Search for the cell housing the specified text and yield its [x, y] center coordinate. 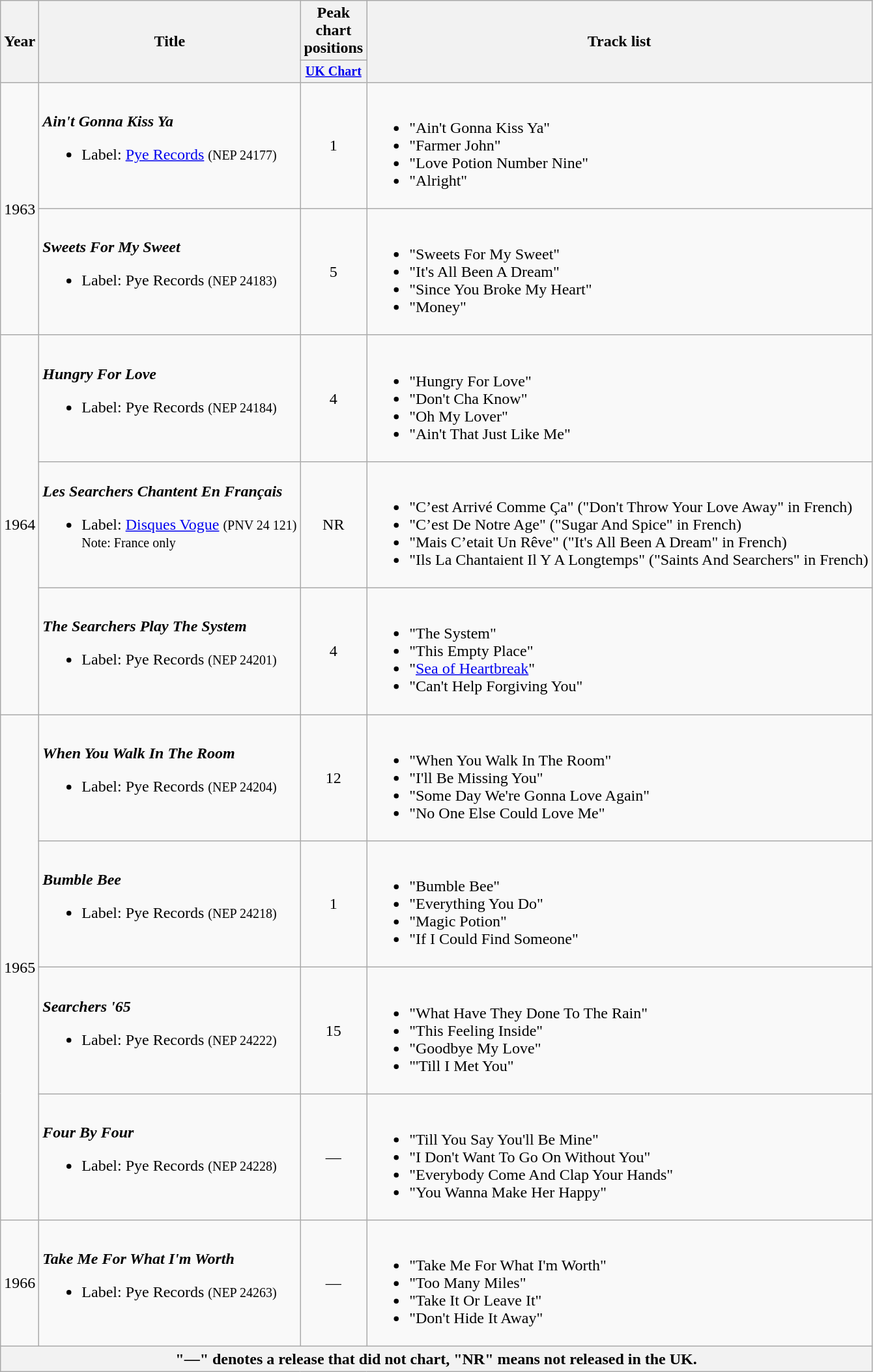
15 [334, 1031]
When You Walk In The RoomLabel: Pye Records (NEP 24204) [169, 778]
"—" denotes a release that did not chart, "NR" means not released in the UK. [436, 1359]
"The System""This Empty Place""Sea of Heartbreak""Can't Help Forgiving You" [620, 651]
"When You Walk In The Room""I'll Be Missing You""Some Day We're Gonna Love Again""No One Else Could Love Me" [620, 778]
"Take Me For What I'm Worth""Too Many Miles""Take It Or Leave It""Don't Hide It Away" [620, 1283]
"Hungry For Love""Don't Cha Know""Oh My Lover""Ain't That Just Like Me" [620, 398]
Peak chart positions [334, 31]
"Sweets For My Sweet""It's All Been A Dream""Since You Broke My Heart""Money" [620, 272]
5 [334, 272]
Sweets For My Sweet Label: Pye Records (NEP 24183) [169, 272]
Title [169, 42]
1966 [20, 1283]
12 [334, 778]
1965 [20, 967]
Searchers '65Label: Pye Records (NEP 24222) [169, 1031]
1964 [20, 524]
Take Me For What I'm WorthLabel: Pye Records (NEP 24263) [169, 1283]
Track list [620, 42]
"Bumble Bee""Everything You Do""Magic Potion""If I Could Find Someone" [620, 904]
UK Chart [334, 72]
Year [20, 42]
"What Have They Done To The Rain""This Feeling Inside""Goodbye My Love""'Till I Met You" [620, 1031]
Les Searchers Chantent En FrançaisLabel: Disques Vogue (PNV 24 121)Note: France only [169, 524]
"Till You Say You'll Be Mine""I Don't Want To Go On Without You""Everybody Come And Clap Your Hands""You Wanna Make Her Happy" [620, 1157]
"Ain't Gonna Kiss Ya""Farmer John""Love Potion Number Nine""Alright" [620, 145]
1963 [20, 208]
Hungry For LoveLabel: Pye Records (NEP 24184) [169, 398]
Bumble BeeLabel: Pye Records (NEP 24218) [169, 904]
Four By FourLabel: Pye Records (NEP 24228) [169, 1157]
The Searchers Play The SystemLabel: Pye Records (NEP 24201) [169, 651]
NR [334, 524]
Ain't Gonna Kiss YaLabel: Pye Records (NEP 24177) [169, 145]
